Return the (X, Y) coordinate for the center point of the cell that contains the specified text.  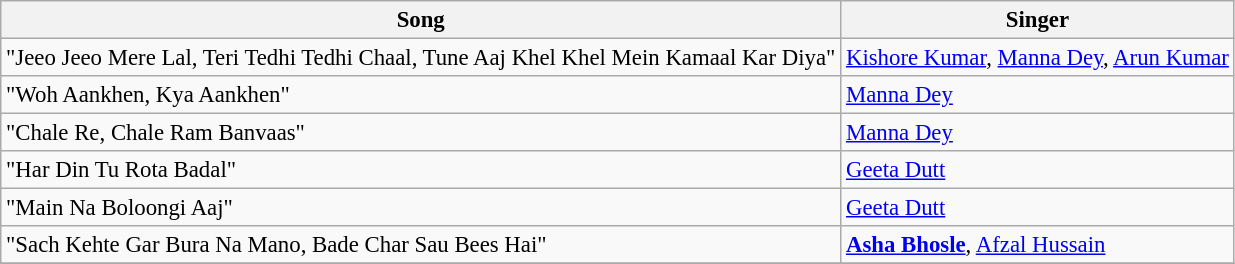
"Chale Re, Chale Ram Banvaas" (421, 133)
"Jeeo Jeeo Mere Lal, Teri Tedhi Tedhi Chaal, Tune Aaj Khel Khel Mein Kamaal Kar Diya" (421, 58)
Asha Bhosle, Afzal Hussain (1038, 245)
"Woh Aankhen, Kya Aankhen" (421, 95)
"Sach Kehte Gar Bura Na Mano, Bade Char Sau Bees Hai" (421, 245)
"Main Na Boloongi Aaj" (421, 208)
Singer (1038, 20)
"Har Din Tu Rota Badal" (421, 170)
Kishore Kumar, Manna Dey, Arun Kumar (1038, 58)
Song (421, 20)
